From the cell containing the given text, extract its center point as (X, Y) coordinate. 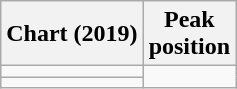
Chart (2019) (72, 34)
Peakposition (189, 34)
